Extract the (x, y) coordinate from the center of the cell holding the provided text.  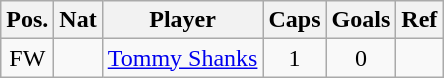
0 (361, 58)
Player (182, 20)
Ref (420, 20)
1 (294, 58)
Nat (78, 20)
Goals (361, 20)
FW (28, 58)
Tommy Shanks (182, 58)
Caps (294, 20)
Pos. (28, 20)
